Return [x, y] of the center of cell containing provided text 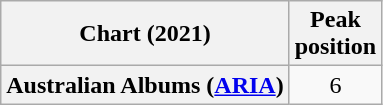
Chart (2021) [145, 34]
Peakposition [335, 34]
6 [335, 85]
Australian Albums (ARIA) [145, 85]
